Search for the cell housing the specified text and yield its (x, y) center coordinate. 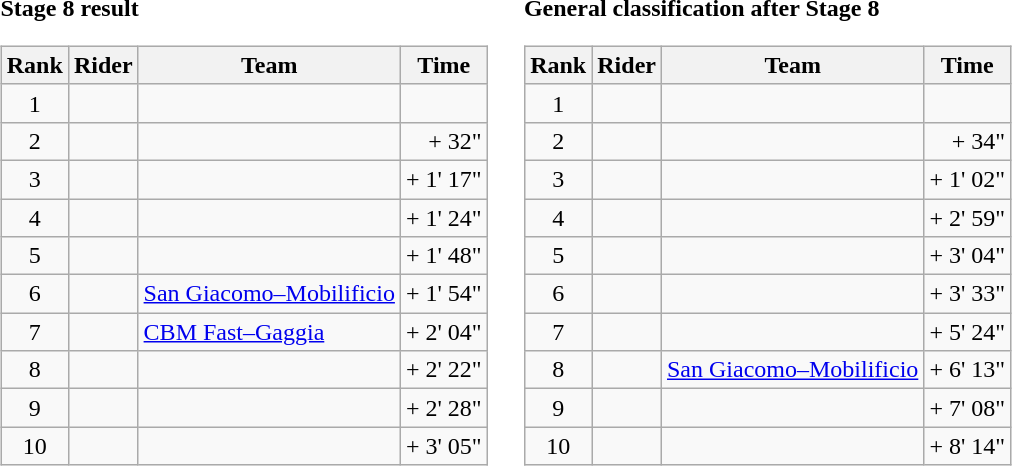
+ 3' 04" (968, 256)
+ 1' 02" (968, 179)
+ 6' 13" (968, 370)
+ 2' 59" (968, 217)
+ 2' 04" (444, 332)
+ 1' 24" (444, 217)
+ 32" (444, 141)
+ 1' 48" (444, 256)
+ 8' 14" (968, 446)
+ 2' 28" (444, 408)
+ 1' 54" (444, 294)
+ 3' 05" (444, 446)
+ 5' 24" (968, 332)
+ 2' 22" (444, 370)
CBM Fast–Gaggia (269, 332)
+ 1' 17" (444, 179)
+ 3' 33" (968, 294)
+ 34" (968, 141)
+ 7' 08" (968, 408)
